Identify which cell holds the provided text, then report its [X, Y] central coordinate. 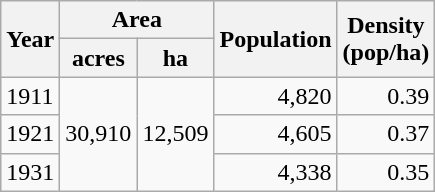
Density(pop/ha) [386, 39]
Population [276, 39]
Year [30, 39]
0.35 [386, 172]
acres [98, 58]
1931 [30, 172]
4,605 [276, 134]
Area [137, 20]
0.37 [386, 134]
4,338 [276, 172]
4,820 [276, 96]
1921 [30, 134]
30,910 [98, 134]
ha [176, 58]
0.39 [386, 96]
12,509 [176, 134]
1911 [30, 96]
